From the cell containing the given text, extract its center point as [X, Y] coordinate. 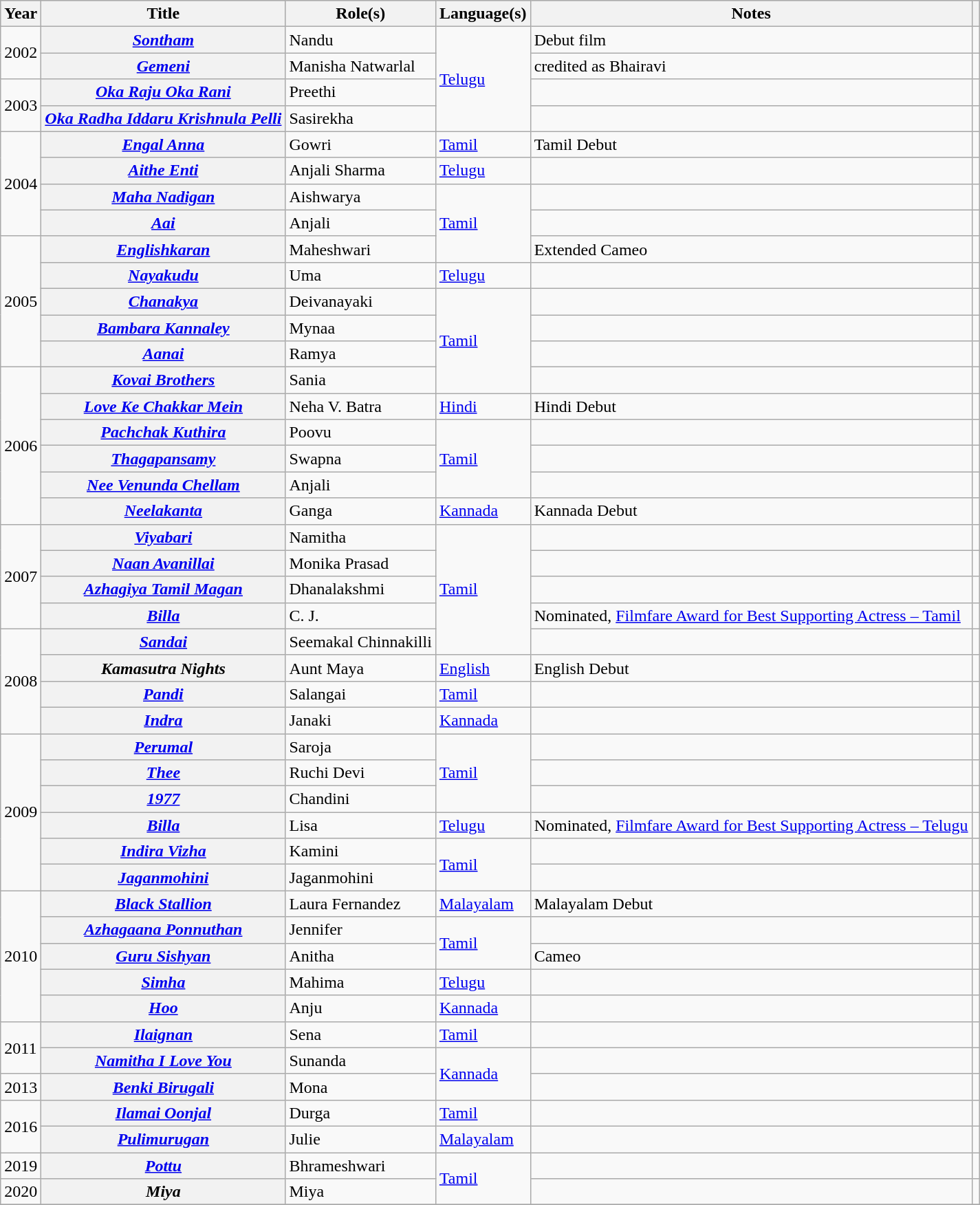
Language(s) [483, 14]
2019 [21, 1166]
Benki Birugali [164, 1087]
2009 [21, 812]
Chandini [360, 799]
Uma [360, 275]
Ilamai Oonjal [164, 1113]
Aishwarya [360, 197]
2006 [21, 446]
Preethi [360, 92]
Nandu [360, 40]
Lisa [360, 825]
Perumal [164, 746]
Kamini [360, 851]
Gemeni [164, 66]
credited as Bhairavi [751, 66]
Maha Nadigan [164, 197]
Hindi [483, 406]
Pachchak Kuthira [164, 433]
Simha [164, 982]
Mynaa [360, 328]
Sunanda [360, 1061]
Bhrameshwari [360, 1166]
Jennifer [360, 930]
Sania [360, 380]
Thagapansamy [164, 459]
2011 [21, 1047]
2013 [21, 1087]
Salangai [360, 694]
Ruchi Devi [360, 773]
2003 [21, 105]
Neha V. Batra [360, 406]
Azhagiya Tamil Magan [164, 589]
Extended Cameo [751, 249]
Pulimurugan [164, 1139]
Anjali Sharma [360, 171]
Anju [360, 1008]
Maheshwari [360, 249]
Oka Radha Iddaru Krishnula Pelli [164, 118]
Nee Venunda Chellam [164, 485]
Hoo [164, 1008]
Anitha [360, 956]
Poovu [360, 433]
Englishkaran [164, 249]
Malayalam Debut [751, 904]
English [483, 668]
Ganga [360, 511]
Sandai [164, 642]
Nominated, Filmfare Award for Best Supporting Actress – Tamil [751, 616]
Sena [360, 1034]
Swapna [360, 459]
Ilaignan [164, 1034]
Seemakal Chinnakilli [360, 642]
2020 [21, 1192]
Mahima [360, 982]
Guru Sishyan [164, 956]
Oka Raju Oka Rani [164, 92]
Pandi [164, 694]
Namitha I Love You [164, 1061]
Dhanalakshmi [360, 589]
Hindi Debut [751, 406]
Title [164, 14]
Notes [751, 14]
Mona [360, 1087]
Kamasutra Nights [164, 668]
Viyabari [164, 537]
Azhagaana Ponnuthan [164, 930]
Julie [360, 1139]
Black Stallion [164, 904]
Chanakya [164, 301]
Role(s) [360, 14]
2004 [21, 184]
Namitha [360, 537]
Naan Avanillai [164, 563]
C. J. [360, 616]
Kannada Debut [751, 511]
2016 [21, 1126]
Aunt Maya [360, 668]
English Debut [751, 668]
Indra [164, 720]
Manisha Natwarlal [360, 66]
Saroja [360, 746]
Indira Vizha [164, 851]
Sasirekha [360, 118]
2007 [21, 576]
2008 [21, 681]
Ramya [360, 354]
Love Ke Chakkar Mein [164, 406]
Thee [164, 773]
Monika Prasad [360, 563]
1977 [164, 799]
Debut film [751, 40]
2002 [21, 53]
2010 [21, 956]
Sontham [164, 40]
Neelakanta [164, 511]
Aithe Enti [164, 171]
Cameo [751, 956]
Janaki [360, 720]
Nayakudu [164, 275]
Durga [360, 1113]
Kovai Brothers [164, 380]
Laura Fernandez [360, 904]
2005 [21, 301]
Year [21, 14]
Bambara Kannaley [164, 328]
Nominated, Filmfare Award for Best Supporting Actress – Telugu [751, 825]
Aai [164, 223]
Pottu [164, 1166]
Gowri [360, 144]
Tamil Debut [751, 144]
Aanai [164, 354]
Deivanayaki [360, 301]
Engal Anna [164, 144]
